Return [X, Y] of the center of cell containing provided text 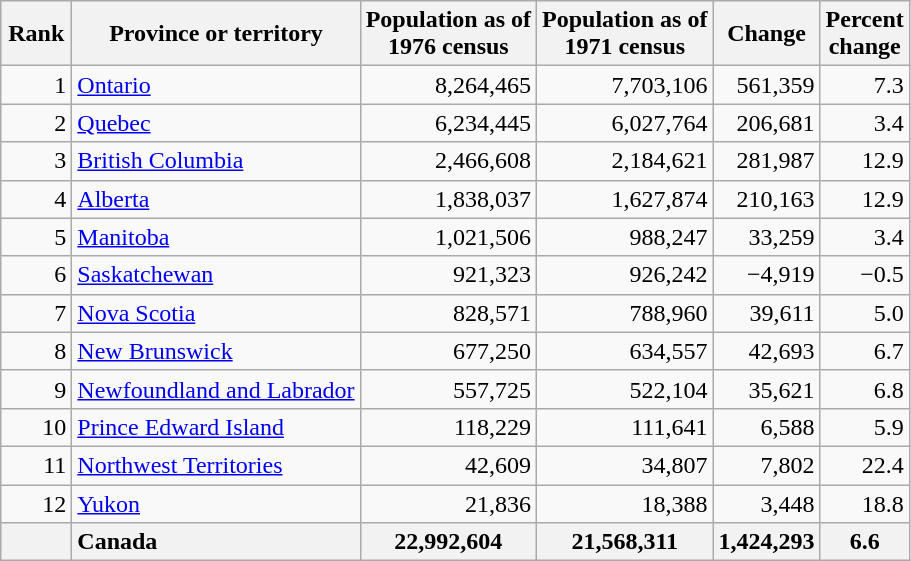
18,388 [625, 503]
1 [36, 85]
12 [36, 503]
Quebec [216, 123]
34,807 [625, 465]
6.7 [864, 351]
39,611 [766, 313]
Nova Scotia [216, 313]
2 [36, 123]
5.9 [864, 427]
Change [766, 34]
3 [36, 161]
6 [36, 275]
2,184,621 [625, 161]
281,987 [766, 161]
1,627,874 [625, 199]
Prince Edward Island [216, 427]
21,568,311 [625, 542]
7 [36, 313]
18.8 [864, 503]
4 [36, 199]
1,424,293 [766, 542]
22.4 [864, 465]
8 [36, 351]
8,264,465 [448, 85]
Canada [216, 542]
New Brunswick [216, 351]
42,693 [766, 351]
921,323 [448, 275]
33,259 [766, 237]
634,557 [625, 351]
Manitoba [216, 237]
206,681 [766, 123]
Alberta [216, 199]
Population as of1971 census [625, 34]
5.0 [864, 313]
926,242 [625, 275]
Population as of1976 census [448, 34]
42,609 [448, 465]
9 [36, 389]
Newfoundland and Labrador [216, 389]
788,960 [625, 313]
British Columbia [216, 161]
6,588 [766, 427]
522,104 [625, 389]
11 [36, 465]
Ontario [216, 85]
210,163 [766, 199]
118,229 [448, 427]
6,027,764 [625, 123]
Percentchange [864, 34]
Saskatchewan [216, 275]
6.6 [864, 542]
3,448 [766, 503]
−0.5 [864, 275]
−4,919 [766, 275]
677,250 [448, 351]
21,836 [448, 503]
7,703,106 [625, 85]
22,992,604 [448, 542]
561,359 [766, 85]
7.3 [864, 85]
2,466,608 [448, 161]
10 [36, 427]
Rank [36, 34]
6.8 [864, 389]
Yukon [216, 503]
7,802 [766, 465]
828,571 [448, 313]
35,621 [766, 389]
Northwest Territories [216, 465]
6,234,445 [448, 123]
1,021,506 [448, 237]
988,247 [625, 237]
5 [36, 237]
111,641 [625, 427]
1,838,037 [448, 199]
Province or territory [216, 34]
557,725 [448, 389]
